Find where the given text appears and provide that cell's center as [x, y] coordinate. 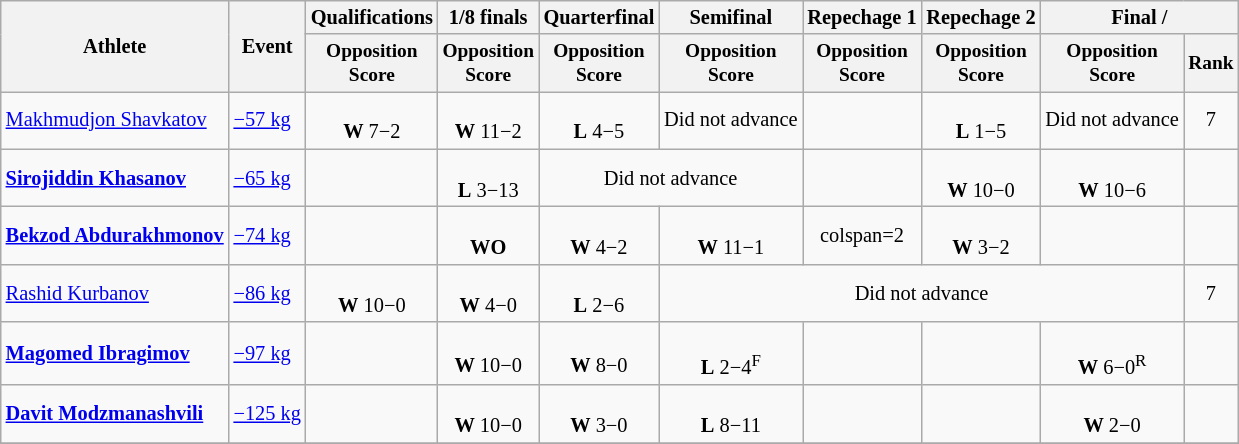
L 2−4F [730, 354]
Bekzod Abdurakhmonov [115, 236]
Rank [1211, 62]
W 6−0R [1112, 354]
Makhmudjon Shavkatov [115, 120]
W 3−2 [980, 236]
W 11−1 [730, 236]
−74 kg [268, 236]
L 8−11 [730, 414]
Semifinal [730, 17]
−86 kg [268, 293]
W 11−2 [488, 120]
Sirojiddin Khasanov [115, 178]
Athlete [115, 46]
WO [488, 236]
Qualifications [372, 17]
W 2−0 [1112, 414]
L 3−13 [488, 178]
W 8−0 [600, 354]
W 7−2 [372, 120]
L 4−5 [600, 120]
Rashid Kurbanov [115, 293]
Final / [1139, 17]
W 10−6 [1112, 178]
W 4−2 [600, 236]
Repechage 1 [862, 17]
L 1−5 [980, 120]
−97 kg [268, 354]
Magomed Ibragimov [115, 354]
colspan=2 [862, 236]
W 4−0 [488, 293]
−125 kg [268, 414]
1/8 finals [488, 17]
Quarterfinal [600, 17]
W 3−0 [600, 414]
Event [268, 46]
Davit Modzmanashvili [115, 414]
Repechage 2 [980, 17]
−65 kg [268, 178]
L 2−6 [600, 293]
−57 kg [268, 120]
